Return the (X, Y) coordinate for the center point of the cell that contains the specified text.  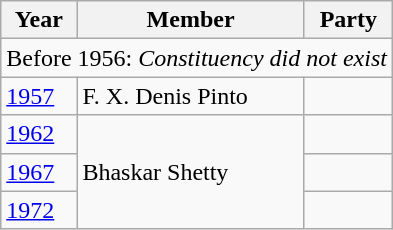
1972 (39, 210)
Bhaskar Shetty (190, 172)
Year (39, 20)
Party (348, 20)
1962 (39, 134)
Member (190, 20)
F. X. Denis Pinto (190, 96)
1967 (39, 172)
1957 (39, 96)
Before 1956: Constituency did not exist (197, 58)
